Return (x, y) of the center of cell containing provided text 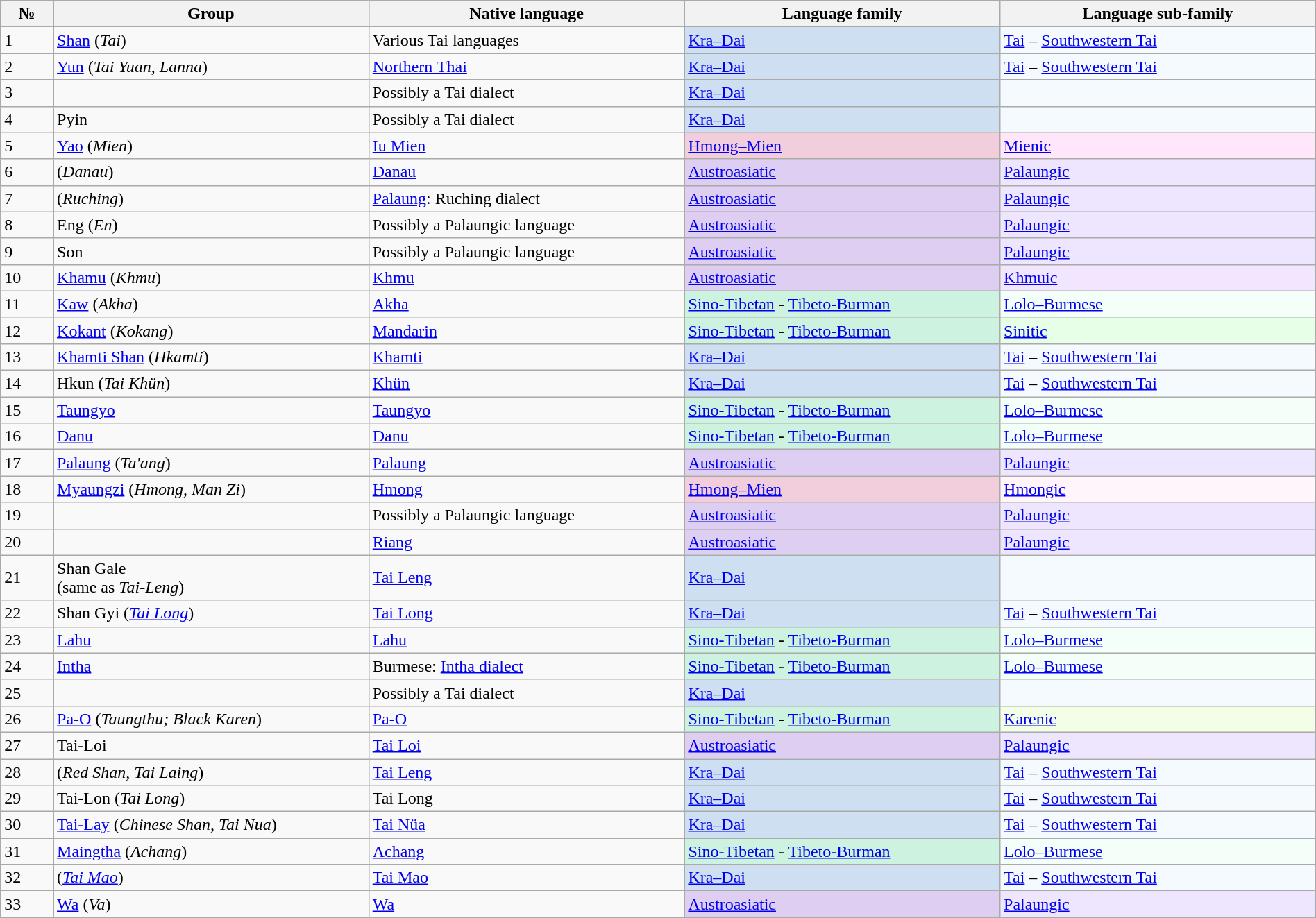
Khün (526, 384)
Akha (526, 304)
14 (27, 384)
24 (27, 666)
Northern Thai (526, 67)
Intha (211, 666)
Pa-O (526, 719)
Khmuic (1158, 278)
№ (27, 14)
Palaung (526, 463)
18 (27, 489)
Khamti (526, 357)
Hmong (526, 489)
11 (27, 304)
9 (27, 251)
22 (27, 613)
8 (27, 225)
Pyin (211, 119)
Eng (En) (211, 225)
Burmese: Intha dialect (526, 666)
Tai Mao (526, 878)
Pa-O (Taungthu; Black Karen) (211, 719)
Riang (526, 542)
Kaw (Akha) (211, 304)
6 (27, 172)
Shan Gyi (Tai Long) (211, 613)
Language family (843, 14)
Maingtha (Achang) (211, 851)
(Danau) (211, 172)
3 (27, 93)
2 (27, 67)
Palaung (Ta'ang) (211, 463)
26 (27, 719)
13 (27, 357)
Karenic (1158, 719)
Yao (Mien) (211, 146)
(Ruching) (211, 198)
23 (27, 640)
Tai Nüa (526, 825)
15 (27, 410)
Son (211, 251)
Hkun (Tai Khün) (211, 384)
(Tai Mao) (211, 878)
Hmongic (1158, 489)
Sinitic (1158, 331)
Tai-Lon (Tai Long) (211, 799)
Language sub-family (1158, 14)
33 (27, 904)
12 (27, 331)
27 (27, 745)
Kokant (Kokang) (211, 331)
5 (27, 146)
Native language (526, 14)
Various Tai languages (526, 40)
4 (27, 119)
Shan Gale(same as Tai-Leng) (211, 577)
16 (27, 436)
20 (27, 542)
19 (27, 516)
1 (27, 40)
Shan (Tai) (211, 40)
Khamu (Khmu) (211, 278)
Tai-Loi (211, 745)
29 (27, 799)
Group (211, 14)
Mandarin (526, 331)
Achang (526, 851)
Tai Loi (526, 745)
25 (27, 692)
Khmu (526, 278)
Khamti Shan (Hkamti) (211, 357)
Myaungzi (Hmong, Man Zi) (211, 489)
Palaung: Ruching dialect (526, 198)
Wa (526, 904)
31 (27, 851)
17 (27, 463)
28 (27, 772)
Danau (526, 172)
7 (27, 198)
Mienic (1158, 146)
21 (27, 577)
30 (27, 825)
10 (27, 278)
Iu Mien (526, 146)
32 (27, 878)
(Red Shan, Tai Laing) (211, 772)
Yun (Tai Yuan, Lanna) (211, 67)
Tai-Lay (Chinese Shan, Tai Nua) (211, 825)
Wa (Va) (211, 904)
